Extract the [x, y] coordinate from the center of the cell holding the provided text.  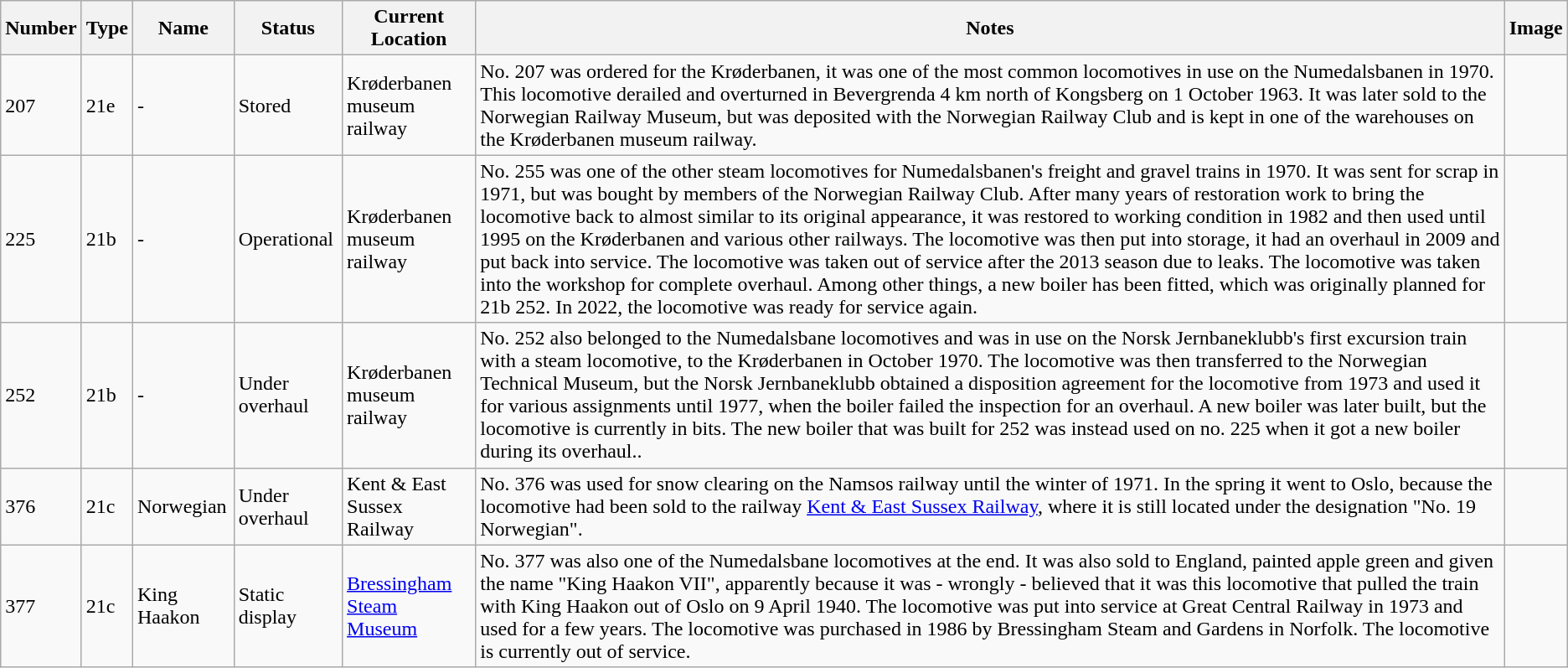
Status [288, 28]
252 [41, 396]
Type [107, 28]
225 [41, 239]
Norwegian [183, 506]
Number [41, 28]
376 [41, 506]
Notes [990, 28]
Static display [288, 606]
King Haakon [183, 606]
377 [41, 606]
Kent & East Sussex Railway [409, 506]
Name [183, 28]
207 [41, 106]
Bressingham Steam Museum [409, 606]
Current Location [409, 28]
21e [107, 106]
Operational [288, 239]
Stored [288, 106]
Image [1536, 28]
